Output the (x, y) coordinate of the center of the cell containing the given text.  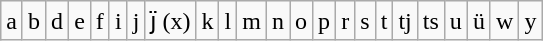
d (58, 21)
r (346, 21)
p (324, 21)
i (118, 21)
b (34, 21)
t (384, 21)
m (252, 21)
a (12, 21)
k (208, 21)
j̈ (x) (170, 21)
f (100, 21)
j (136, 21)
e (80, 21)
s (365, 21)
w (504, 21)
l (228, 21)
ü (478, 21)
u (456, 21)
n (278, 21)
tj (405, 21)
o (302, 21)
y (530, 21)
ts (430, 21)
